Search for the cell housing the specified text and yield its (X, Y) center coordinate. 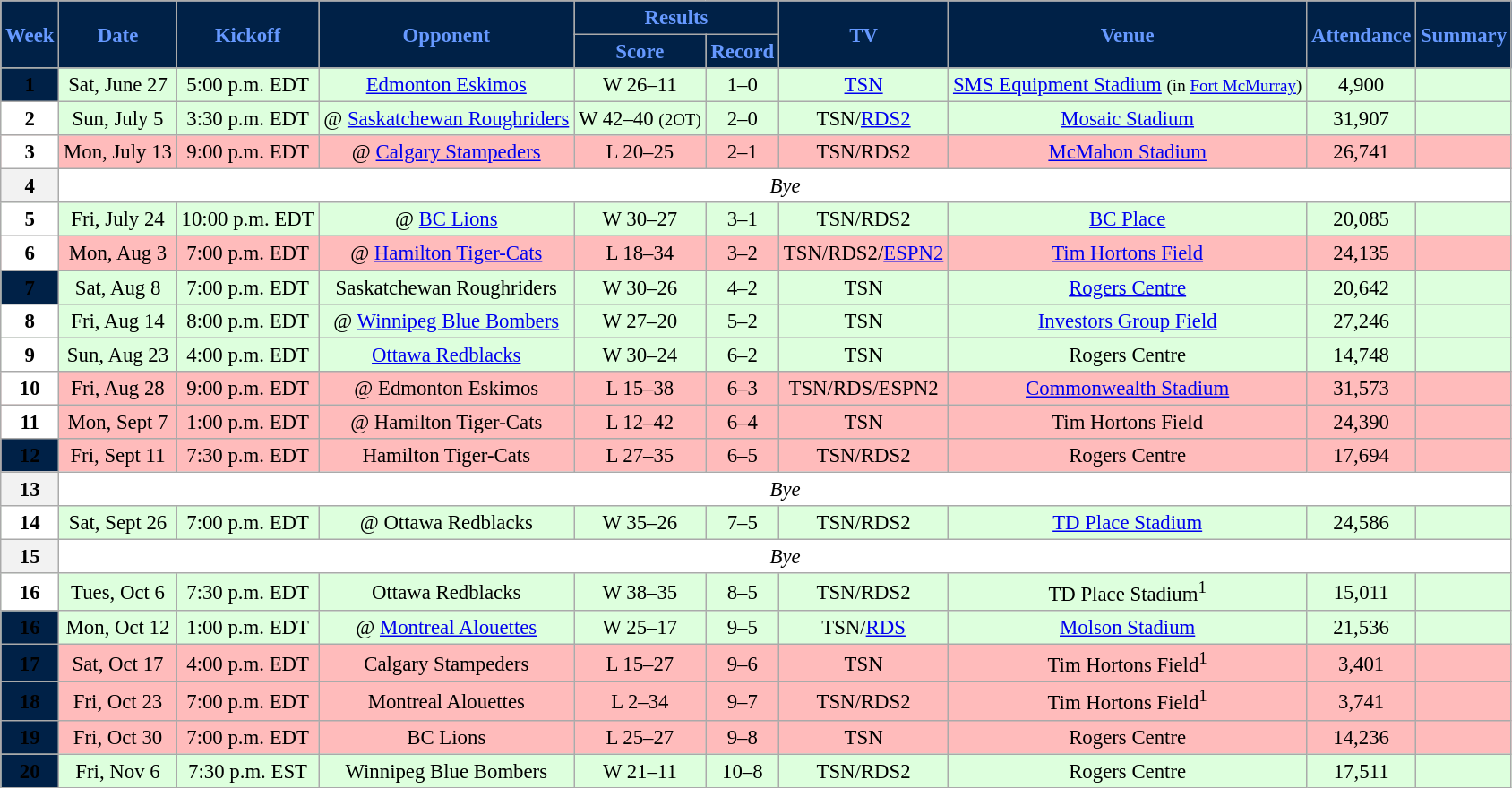
@ Ottawa Redblacks (446, 523)
3–1 (742, 219)
Investors Group Field (1128, 321)
McMahon Stadium (1128, 152)
Montreal Alouettes (446, 701)
6–4 (742, 422)
W 30–27 (640, 219)
15,011 (1362, 592)
@ BC Lions (446, 219)
L 20–25 (640, 152)
20,642 (1362, 287)
Molson Stadium (1128, 628)
Sat, Sept 26 (118, 523)
5:00 p.m. EDT (247, 85)
Summary (1464, 34)
24,390 (1362, 422)
9–6 (742, 664)
Kickoff (247, 34)
Edmonton Eskimos (446, 85)
5–2 (742, 321)
Fri, Oct 23 (118, 701)
8–5 (742, 592)
31,907 (1362, 119)
5 (30, 219)
19 (30, 737)
8:00 p.m. EDT (247, 321)
TSN/RDS/ESPN2 (863, 388)
11 (30, 422)
7:30 p.m. EST (247, 771)
8 (30, 321)
3,401 (1362, 664)
17,694 (1362, 456)
TD Place Stadium (1128, 523)
31,573 (1362, 388)
Fri, Aug 14 (118, 321)
Tues, Oct 6 (118, 592)
W 21–11 (640, 771)
Mosaic Stadium (1128, 119)
20 (30, 771)
@ Montreal Alouettes (446, 628)
Sat, June 27 (118, 85)
4–2 (742, 287)
Mon, Oct 12 (118, 628)
Mon, Sept 7 (118, 422)
L 18–34 (640, 253)
6–2 (742, 355)
@ Saskatchewan Roughriders (446, 119)
10–8 (742, 771)
1 (30, 85)
Fri, Sept 11 (118, 456)
2–1 (742, 152)
W 26–11 (640, 85)
3:30 p.m. EDT (247, 119)
W 38–35 (640, 592)
9–7 (742, 701)
14,748 (1362, 355)
17 (30, 664)
4,900 (1362, 85)
Mon, Aug 3 (118, 253)
27,246 (1362, 321)
L 27–35 (640, 456)
Sun, July 5 (118, 119)
Saskatchewan Roughriders (446, 287)
24,135 (1362, 253)
Fri, Nov 6 (118, 771)
7–5 (742, 523)
26,741 (1362, 152)
12 (30, 456)
7 (30, 287)
4 (30, 186)
W 42–40 (2OT) (640, 119)
9–8 (742, 737)
Record (742, 52)
TD Place Stadium1 (1128, 592)
13 (30, 489)
Winnipeg Blue Bombers (446, 771)
@ Edmonton Eskimos (446, 388)
2 (30, 119)
Sat, Aug 8 (118, 287)
1–0 (742, 85)
9–5 (742, 628)
Date (118, 34)
L 12–42 (640, 422)
Mon, July 13 (118, 152)
@ Winnipeg Blue Bombers (446, 321)
TSN/RDS (863, 628)
Hamilton Tiger-Cats (446, 456)
18 (30, 701)
TV (863, 34)
L 25–27 (640, 737)
Fri, Aug 28 (118, 388)
10 (30, 388)
TSN/RDS2/ESPN2 (863, 253)
Results (677, 18)
Commonwealth Stadium (1128, 388)
Sat, Oct 17 (118, 664)
Sun, Aug 23 (118, 355)
14 (30, 523)
20,085 (1362, 219)
14,236 (1362, 737)
24,586 (1362, 523)
Venue (1128, 34)
L 15–38 (640, 388)
Opponent (446, 34)
W 25–17 (640, 628)
17,511 (1362, 771)
6–3 (742, 388)
L 2–34 (640, 701)
W 30–24 (640, 355)
3 (30, 152)
@ Calgary Stampeders (446, 152)
BC Lions (446, 737)
21,536 (1362, 628)
9 (30, 355)
Fri, Oct 30 (118, 737)
SMS Equipment Stadium (in Fort McMurray) (1128, 85)
W 27–20 (640, 321)
6–5 (742, 456)
Score (640, 52)
Attendance (1362, 34)
Week (30, 34)
3,741 (1362, 701)
3–2 (742, 253)
BC Place (1128, 219)
Calgary Stampeders (446, 664)
W 30–26 (640, 287)
W 35–26 (640, 523)
6 (30, 253)
10:00 p.m. EDT (247, 219)
Fri, July 24 (118, 219)
L 15–27 (640, 664)
15 (30, 556)
2–0 (742, 119)
